Pinpoint the cell where the given text exists, returning its (X, Y) midpoint coordinate. 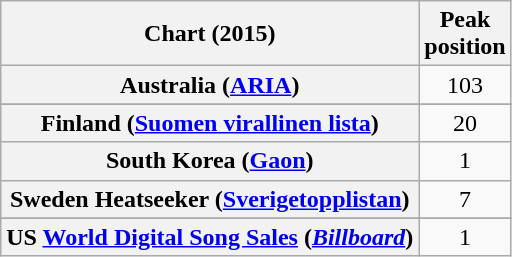
Chart (2015) (210, 34)
Peak position (465, 34)
103 (465, 85)
US World Digital Song Sales (Billboard) (210, 237)
Sweden Heatseeker (Sverigetopplistan) (210, 199)
Finland (Suomen virallinen lista) (210, 123)
Australia (ARIA) (210, 85)
7 (465, 199)
20 (465, 123)
South Korea (Gaon) (210, 161)
